Identify which cell holds the provided text, then report its (X, Y) central coordinate. 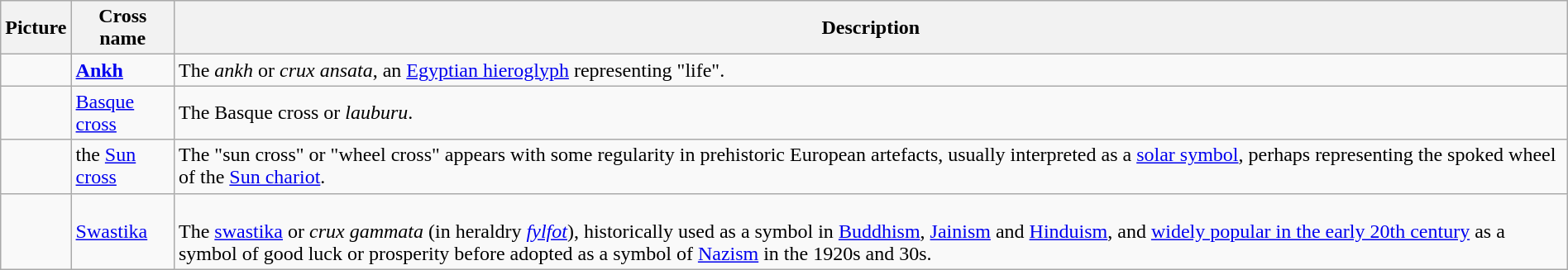
Description (870, 28)
Ankh (122, 70)
Cross name (122, 28)
Swastika (122, 231)
The Basque cross or lauburu. (870, 112)
The ankh or crux ansata, an Egyptian hieroglyph representing "life". (870, 70)
the Sun cross (122, 167)
Basque cross (122, 112)
Picture (36, 28)
